For the text-containing cell, return its midpoint in [x, y] coordinate format. 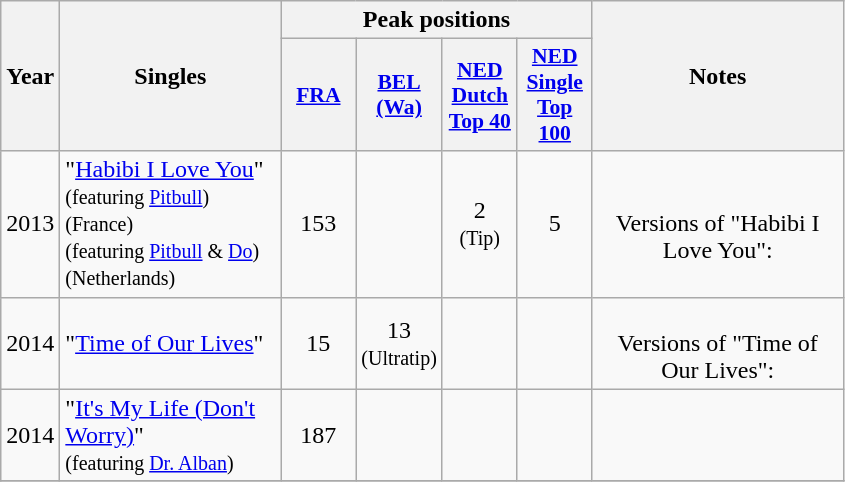
153 [318, 224]
2(Tip) [480, 224]
5 [554, 224]
Singles [170, 76]
187 [318, 435]
NED Dutch Top 40 [480, 95]
Versions of "Time of Our Lives": [718, 343]
2013 [30, 224]
15 [318, 343]
13(Ultratip) [400, 343]
FRA [318, 95]
"Habibi I Love You" (featuring Pitbull) (France)(featuring Pitbull & Do) (Netherlands) [170, 224]
BEL (Wa) [400, 95]
Peak positions [436, 20]
Year [30, 76]
"Time of Our Lives" [170, 343]
NED Single Top 100 [554, 95]
Notes [718, 76]
Versions of "Habibi I Love You": [718, 224]
"It's My Life (Don't Worry)"(featuring Dr. Alban) [170, 435]
